Find where the given text appears and provide that cell's center as [x, y] coordinate. 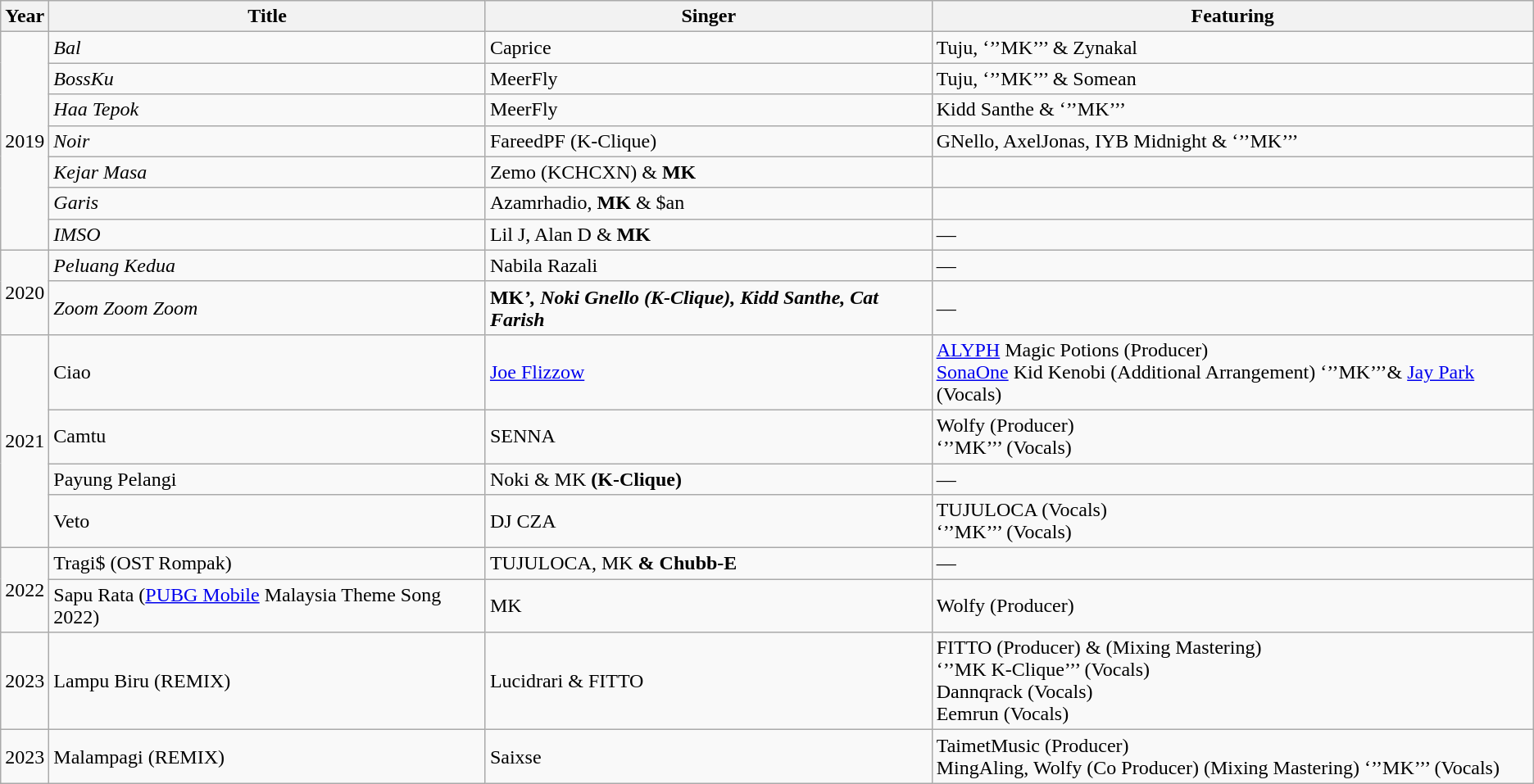
SENNA [708, 436]
Ciao [267, 372]
Azamrhadio, MK & $an [708, 203]
2020 [25, 292]
2019 [25, 141]
MK [708, 606]
2021 [25, 441]
Zoom Zoom Zoom [267, 308]
Lampu Biru (REMIX) [267, 682]
Tragi$ (OST Rompak) [267, 564]
Kidd Santhe & ‘’’MK’’’ [1232, 110]
FITTO (Producer) & (Mixing Mastering)‘’’MK K-Clique’’’ (Vocals)Dannqrack (Vocals)Eemrun (Vocals) [1232, 682]
Kejar Masa [267, 172]
Featuring [1232, 16]
FareedPF (K-Clique) [708, 141]
Noki & MK (K-Clique) [708, 479]
2022 [25, 590]
Zemo (KCHCXN) & MK [708, 172]
Haa Tepok [267, 110]
Lucidrari & FITTO [708, 682]
Wolfy (Producer) [1232, 606]
Sapu Rata (PUBG Mobile Malaysia Theme Song 2022) [267, 606]
Singer [708, 16]
Joe Flizzow [708, 372]
Camtu [267, 436]
Lil J, Alan D & MK [708, 234]
Year [25, 16]
TUJULOCA (Vocals)‘’’MK’’’ (Vocals) [1232, 521]
Malampagi (REMIX) [267, 757]
Tuju, ‘’’MK’’’ & Zynakal [1232, 48]
IMSO [267, 234]
TaimetMusic (Producer)MingAling, Wolfy (Co Producer) (Mixing Mastering) ‘’’MK’’’ (Vocals) [1232, 757]
Peluang Kedua [267, 265]
Wolfy (Producer)‘’’MK’’’ (Vocals) [1232, 436]
Garis [267, 203]
TUJULOCA, MK & Chubb-E [708, 564]
GNello, AxelJonas, IYB Midnight & ‘’’MK’’’ [1232, 141]
MK’, Noki Gnello (K-Clique), Kidd Santhe, Cat Farish [708, 308]
DJ CZA [708, 521]
Noir [267, 141]
Title [267, 16]
Nabila Razali [708, 265]
Payung Pelangi [267, 479]
Tuju, ‘’’MK’’’ & Somean [1232, 79]
Saixse [708, 757]
BossKu [267, 79]
Veto [267, 521]
Bal [267, 48]
ALYPH Magic Potions (Producer)SonaOne Kid Kenobi (Additional Arrangement) ‘’’MK’’’& Jay Park (Vocals) [1232, 372]
Caprice [708, 48]
